Pinpoint the cell where the given text exists, returning its [x, y] midpoint coordinate. 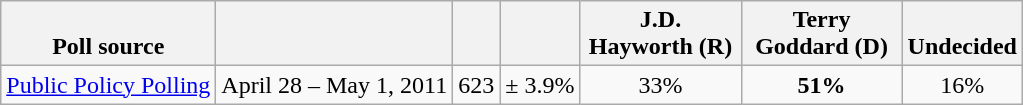
± 3.9% [540, 85]
Undecided [962, 34]
16% [962, 85]
51% [822, 85]
J.D.Hayworth (R) [660, 34]
623 [476, 85]
April 28 – May 1, 2011 [334, 85]
TerryGoddard (D) [822, 34]
Poll source [108, 34]
Public Policy Polling [108, 85]
33% [660, 85]
